Pinpoint the cell where the given text exists, returning its [x, y] midpoint coordinate. 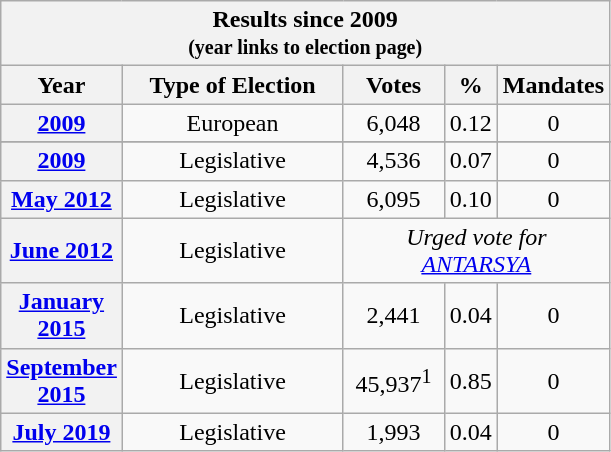
Votes [394, 85]
January 2015 [62, 316]
0.12 [470, 123]
4,536 [394, 161]
Mandates [553, 85]
September 2015 [62, 380]
0.07 [470, 161]
2,441 [394, 316]
May 2012 [62, 199]
June 2012 [62, 250]
European [232, 123]
Year [62, 85]
Urged vote for ANTARSYA [476, 250]
6,095 [394, 199]
45,9371 [394, 380]
6,048 [394, 123]
1,993 [394, 432]
% [470, 85]
0.85 [470, 380]
July 2019 [62, 432]
0.10 [470, 199]
Results since 2009(year links to election page) [306, 34]
Type of Election [232, 85]
